For the text-containing cell, return its midpoint in (X, Y) coordinate format. 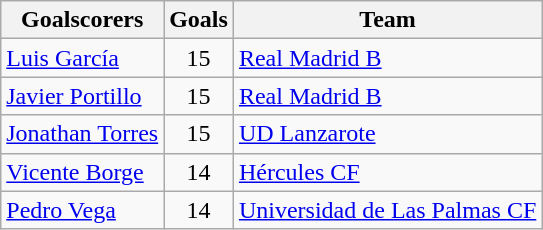
Vicente Borge (82, 172)
Luis García (82, 58)
Javier Portillo (82, 96)
Pedro Vega (82, 210)
UD Lanzarote (387, 134)
Jonathan Torres (82, 134)
Hércules CF (387, 172)
Goals (199, 20)
Team (387, 20)
Goalscorers (82, 20)
Universidad de Las Palmas CF (387, 210)
